Capture the cell that displays the provided text and extract its [X, Y] central coordinate. 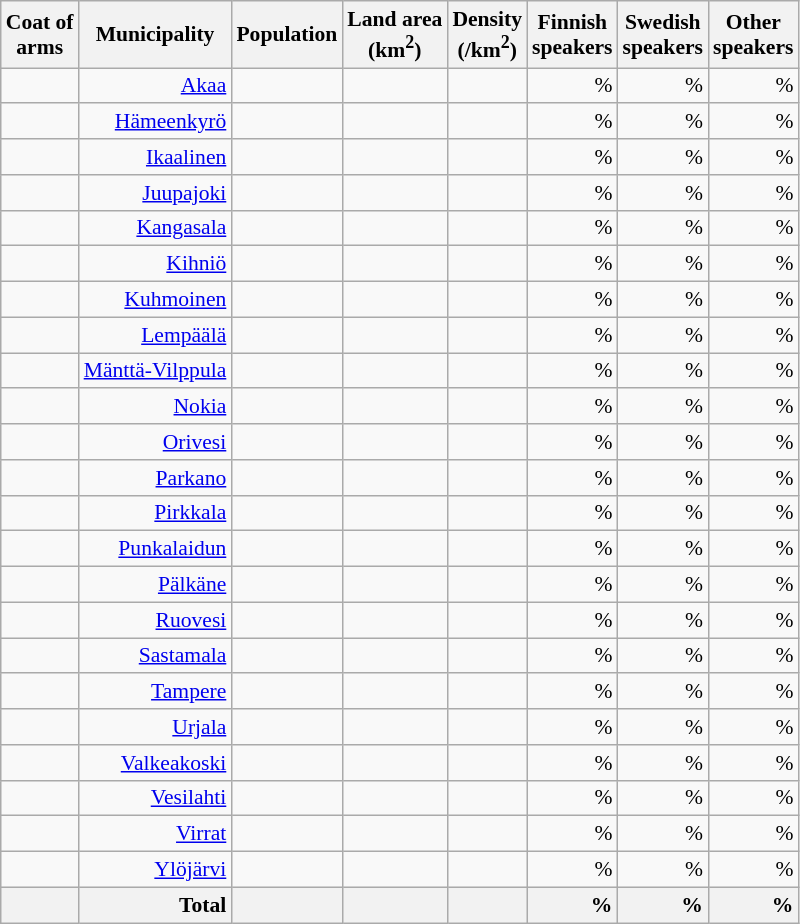
Lempäälä [156, 335]
Virrat [156, 834]
Ruovesi [156, 620]
Urjala [156, 727]
Kuhmoinen [156, 300]
Population [286, 34]
Kangasala [156, 228]
Ylöjärvi [156, 870]
Valkeakoski [156, 763]
Vesilahti [156, 798]
Parkano [156, 478]
Kihniö [156, 264]
Akaa [156, 86]
Punkalaidun [156, 549]
Otherspeakers [753, 34]
Juupajoki [156, 193]
Nokia [156, 407]
Pirkkala [156, 513]
Land area(km2) [394, 34]
Hämeenkyrö [156, 122]
Ikaalinen [156, 157]
Orivesi [156, 442]
Finnishspeakers [572, 34]
Coat ofarms [40, 34]
Swedishspeakers [663, 34]
Total [156, 905]
Municipality [156, 34]
Mänttä-Vilppula [156, 371]
Density(/km2) [487, 34]
Tampere [156, 692]
Pälkäne [156, 585]
Sastamala [156, 656]
